Provide the [x, y] coordinate of the cell's center where the given text is located.  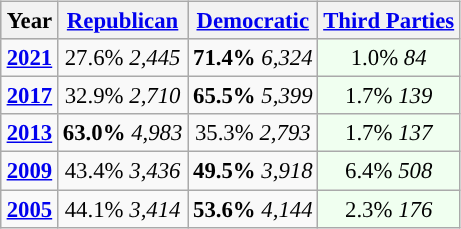
2.3% 176 [389, 209]
32.9% 2,710 [122, 96]
2005 [29, 209]
Year [29, 21]
1.0% 84 [389, 58]
43.4% 3,436 [122, 171]
71.4% 6,324 [253, 58]
1.7% 139 [389, 96]
27.6% 2,445 [122, 58]
2009 [29, 171]
Republican [122, 21]
35.3% 2,793 [253, 133]
6.4% 508 [389, 171]
2013 [29, 133]
Democratic [253, 21]
65.5% 5,399 [253, 96]
63.0% 4,983 [122, 133]
2017 [29, 96]
49.5% 3,918 [253, 171]
1.7% 137 [389, 133]
53.6% 4,144 [253, 209]
2021 [29, 58]
Third Parties [389, 21]
44.1% 3,414 [122, 209]
